Return the (x, y) coordinate for the center point of the cell that contains the specified text.  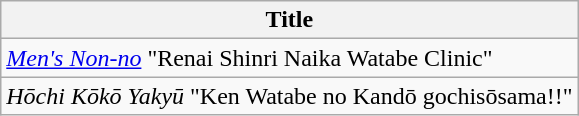
Men's Non-no "Renai Shinri Naika Watabe Clinic" (290, 58)
Hōchi Kōkō Yakyū "Ken Watabe no Kandō gochisōsama!!" (290, 96)
Title (290, 20)
